Detect which cell encompasses the target text, then output its (X, Y) center coordinate. 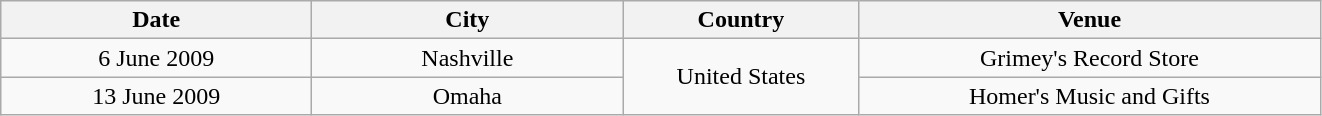
Omaha (468, 96)
United States (741, 77)
6 June 2009 (156, 58)
Nashville (468, 58)
City (468, 20)
Date (156, 20)
13 June 2009 (156, 96)
Grimey's Record Store (1090, 58)
Country (741, 20)
Homer's Music and Gifts (1090, 96)
Venue (1090, 20)
